Determine the [X, Y] coordinate at the center of the cell enclosing the given text.  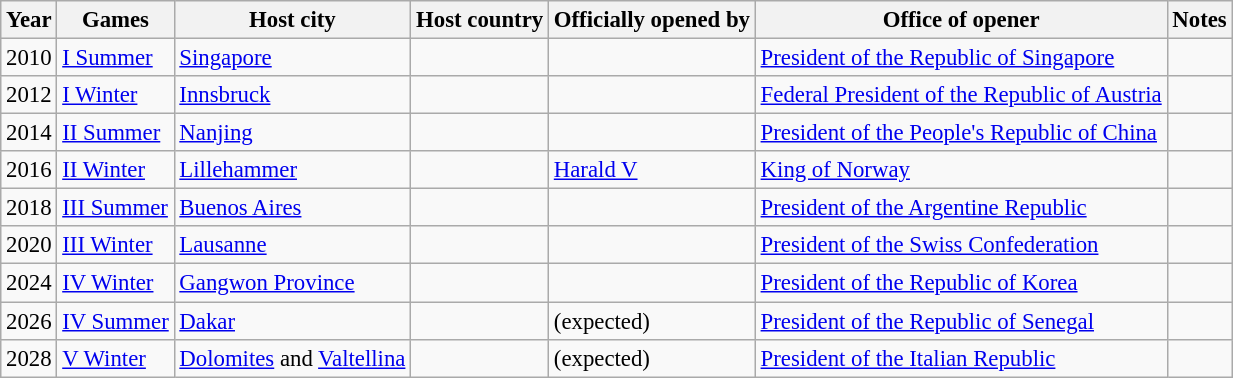
Lillehammer [292, 170]
Host city [292, 20]
II Summer [116, 133]
III Summer [116, 208]
II Winter [116, 170]
I Winter [116, 95]
Buenos Aires [292, 208]
IV Summer [116, 321]
Gangwon Province [292, 283]
2012 [29, 95]
President of the People's Republic of China [961, 133]
2020 [29, 245]
Officially opened by [652, 20]
Notes [1200, 20]
President of the Republic of Singapore [961, 58]
Host country [480, 20]
Year [29, 20]
2024 [29, 283]
Harald V [652, 170]
King of Norway [961, 170]
IV Winter [116, 283]
President of the Republic of Senegal [961, 321]
III Winter [116, 245]
Dolomites and Valtellina [292, 358]
Singapore [292, 58]
2010 [29, 58]
Nanjing [292, 133]
Lausanne [292, 245]
2026 [29, 321]
Innsbruck [292, 95]
V Winter [116, 358]
2018 [29, 208]
Federal President of the Republic of Austria [961, 95]
Office of opener [961, 20]
President of the Italian Republic [961, 358]
2028 [29, 358]
President of the Republic of Korea [961, 283]
President of the Argentine Republic [961, 208]
2016 [29, 170]
Games [116, 20]
I Summer [116, 58]
Dakar [292, 321]
2014 [29, 133]
President of the Swiss Confederation [961, 245]
